Identify which cell holds the provided text, then report its (x, y) central coordinate. 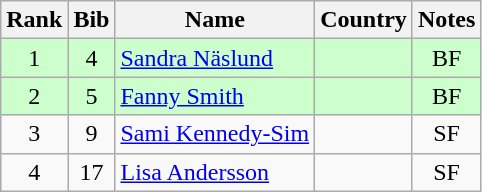
3 (34, 134)
Country (364, 20)
2 (34, 96)
17 (92, 172)
1 (34, 58)
Lisa Andersson (215, 172)
5 (92, 96)
Bib (92, 20)
Notes (446, 20)
Rank (34, 20)
Sami Kennedy-Sim (215, 134)
Fanny Smith (215, 96)
Sandra Näslund (215, 58)
Name (215, 20)
9 (92, 134)
